Detect which cell encompasses the target text, then output its (X, Y) center coordinate. 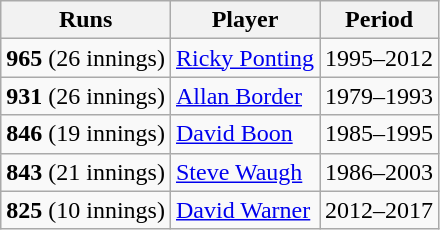
846 (19 innings) (86, 134)
David Boon (244, 134)
Steve Waugh (244, 172)
1985–1995 (380, 134)
965 (26 innings) (86, 58)
843 (21 innings) (86, 172)
1986–2003 (380, 172)
Period (380, 20)
Allan Border (244, 96)
Ricky Ponting (244, 58)
2012–2017 (380, 210)
Runs (86, 20)
825 (10 innings) (86, 210)
Player (244, 20)
1979–1993 (380, 96)
931 (26 innings) (86, 96)
David Warner (244, 210)
1995–2012 (380, 58)
